Detect which cell encompasses the target text, then output its (X, Y) center coordinate. 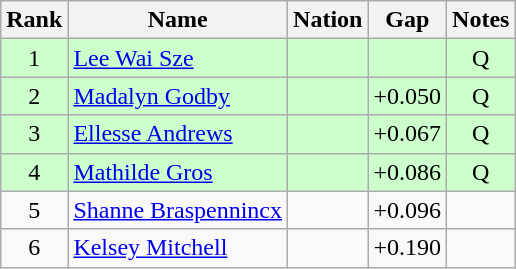
+0.086 (408, 172)
1 (34, 58)
+0.067 (408, 134)
Name (178, 20)
Gap (408, 20)
Rank (34, 20)
Ellesse Andrews (178, 134)
4 (34, 172)
6 (34, 248)
+0.050 (408, 96)
Lee Wai Sze (178, 58)
Mathilde Gros (178, 172)
Notes (481, 20)
3 (34, 134)
Kelsey Mitchell (178, 248)
+0.190 (408, 248)
Shanne Braspennincx (178, 210)
2 (34, 96)
+0.096 (408, 210)
5 (34, 210)
Madalyn Godby (178, 96)
Nation (328, 20)
